Determine the [X, Y] coordinate at the center of the cell enclosing the given text.  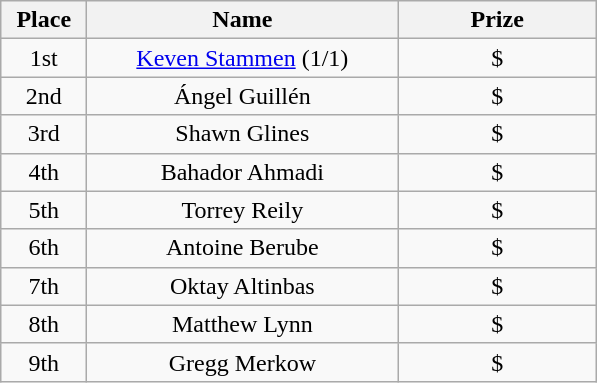
Antoine Berube [242, 248]
Gregg Merkow [242, 362]
Keven Stammen (1/1) [242, 58]
9th [44, 362]
6th [44, 248]
2nd [44, 96]
8th [44, 324]
Shawn Glines [242, 134]
Bahador Ahmadi [242, 172]
1st [44, 58]
Ángel Guillén [242, 96]
Prize [498, 20]
4th [44, 172]
Oktay Altinbas [242, 286]
Matthew Lynn [242, 324]
Name [242, 20]
5th [44, 210]
7th [44, 286]
Torrey Reily [242, 210]
3rd [44, 134]
Place [44, 20]
